Output the [x, y] coordinate of the center of the cell containing the given text.  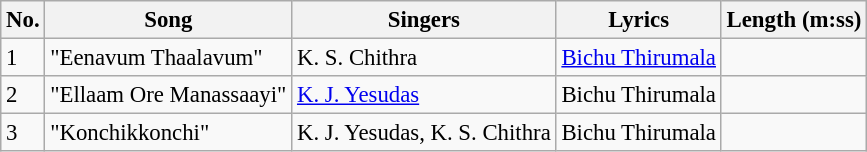
2 [23, 95]
1 [23, 58]
Singers [424, 20]
K. J. Yesudas [424, 95]
"Konchikkonchi" [168, 133]
Song [168, 20]
3 [23, 133]
K. J. Yesudas, K. S. Chithra [424, 133]
Length (m:ss) [794, 20]
No. [23, 20]
"Ellaam Ore Manassaayi" [168, 95]
"Eenavum Thaalavum" [168, 58]
K. S. Chithra [424, 58]
Lyrics [638, 20]
